Determine the (X, Y) coordinate at the center of the cell enclosing the given text.  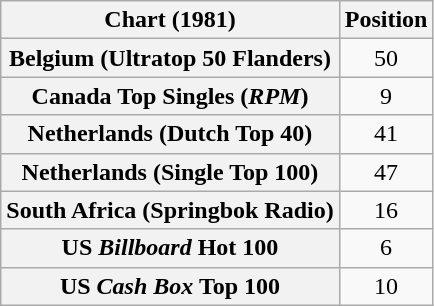
9 (386, 96)
6 (386, 248)
47 (386, 172)
10 (386, 286)
US Billboard Hot 100 (170, 248)
South Africa (Springbok Radio) (170, 210)
50 (386, 58)
Belgium (Ultratop 50 Flanders) (170, 58)
41 (386, 134)
Position (386, 20)
US Cash Box Top 100 (170, 286)
16 (386, 210)
Canada Top Singles (RPM) (170, 96)
Netherlands (Single Top 100) (170, 172)
Chart (1981) (170, 20)
Netherlands (Dutch Top 40) (170, 134)
